Detect which cell encompasses the target text, then output its (X, Y) center coordinate. 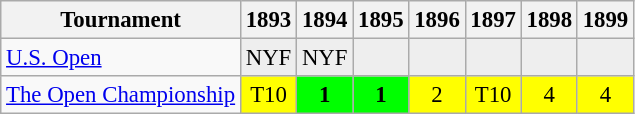
1895 (381, 20)
2 (437, 95)
1893 (268, 20)
1894 (325, 20)
U.S. Open (121, 58)
1896 (437, 20)
1899 (605, 20)
1898 (549, 20)
The Open Championship (121, 95)
Tournament (121, 20)
1897 (493, 20)
